For the text-containing cell, return its midpoint in (x, y) coordinate format. 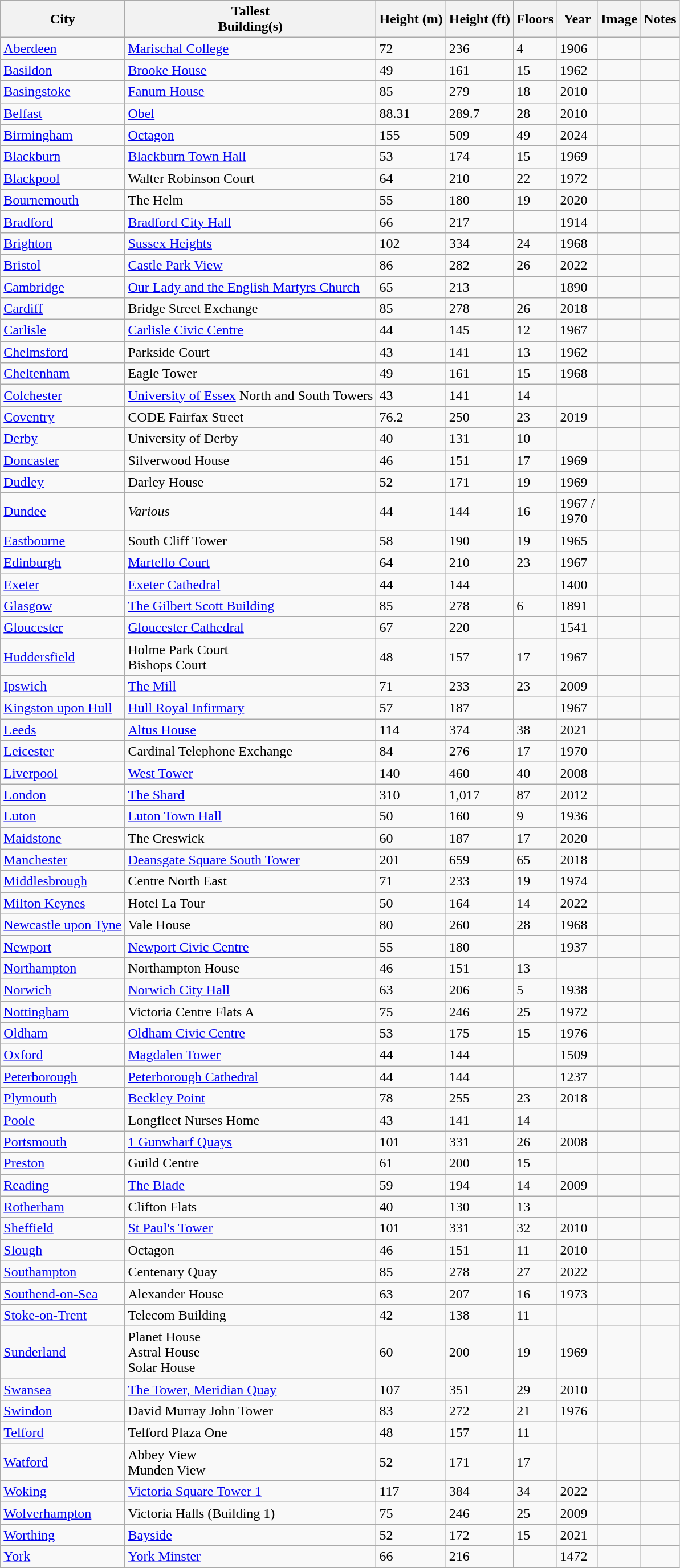
Sussex Heights (251, 243)
29 (535, 1390)
1891 (577, 606)
Carlisle Civic Centre (251, 330)
174 (479, 157)
190 (479, 541)
Centre North East (251, 881)
9 (535, 816)
Oldham (63, 1034)
Oldham Civic Centre (251, 1034)
Bradford City Hall (251, 222)
1906 (577, 48)
Newport Civic Centre (251, 946)
Sheffield (63, 1228)
145 (479, 330)
289.7 (479, 113)
Gloucester (63, 627)
Marischal College (251, 48)
London (63, 795)
Exeter (63, 584)
Centenary Quay (251, 1272)
282 (479, 265)
460 (479, 773)
Bournemouth (63, 200)
Deansgate Square South Tower (251, 860)
Eastbourne (63, 541)
24 (535, 243)
Basingstoke (63, 92)
Telecom Building (251, 1315)
1541 (577, 627)
172 (479, 1535)
Reading (63, 1185)
87 (535, 795)
1965 (577, 541)
Birmingham (63, 135)
1937 (577, 946)
Slough (63, 1250)
213 (479, 287)
Luton (63, 816)
310 (411, 795)
42 (411, 1315)
Year (577, 19)
Dudley (63, 482)
Our Lady and the English Martyrs Church (251, 287)
67 (411, 627)
175 (479, 1034)
659 (479, 860)
131 (479, 439)
University of Essex North and South Towers (251, 395)
114 (411, 730)
272 (479, 1411)
Exeter Cathedral (251, 584)
384 (479, 1492)
CODE Fairfax Street (251, 417)
27 (535, 1272)
351 (479, 1390)
Fanum House (251, 92)
1509 (577, 1055)
Holme Park CourtBishops Court (251, 656)
St Paul's Tower (251, 1228)
Chelmsford (63, 352)
155 (411, 135)
Height (ft) (479, 19)
Brooke House (251, 70)
279 (479, 92)
Edinburgh (63, 562)
Doncaster (63, 460)
Swansea (63, 1390)
Victoria Halls (Building 1) (251, 1513)
Hull Royal Infirmary (251, 708)
The Shard (251, 795)
88.31 (411, 113)
Clifton Flats (251, 1207)
1472 (577, 1557)
Northampton House (251, 968)
The Creswick (251, 838)
South Cliff Tower (251, 541)
Milton Keynes (63, 903)
2012 (577, 795)
34 (535, 1492)
Norwich City Hall (251, 990)
80 (411, 925)
Peterborough (63, 1077)
Newcastle upon Tyne (63, 925)
Victoria Square Tower 1 (251, 1492)
140 (411, 773)
1237 (577, 1077)
Vale House (251, 925)
Luton Town Hall (251, 816)
Hotel La Tour (251, 903)
1936 (577, 816)
Blackpool (63, 178)
1914 (577, 222)
Telford (63, 1433)
5 (535, 990)
Rotherham (63, 1207)
78 (411, 1099)
236 (479, 48)
Darley House (251, 482)
Martello Court (251, 562)
21 (535, 1411)
83 (411, 1411)
City (63, 19)
Southend-on-Sea (63, 1293)
1890 (577, 287)
276 (479, 752)
Cardinal Telephone Exchange (251, 752)
57 (411, 708)
The Tower, Meridian Quay (251, 1390)
Glasgow (63, 606)
Basildon (63, 70)
Beckley Point (251, 1099)
Obel (251, 113)
Cheltenham (63, 374)
72 (411, 48)
38 (535, 730)
The Gilbert Scott Building (251, 606)
86 (411, 265)
Leicester (63, 752)
Colchester (63, 395)
160 (479, 816)
1400 (577, 584)
107 (411, 1390)
Alexander House (251, 1293)
Bradford (63, 222)
Blackburn Town Hall (251, 157)
Portsmouth (63, 1142)
Poole (63, 1120)
Height (m) (411, 19)
Bristol (63, 265)
Oxford (63, 1055)
32 (535, 1228)
Parkside Court (251, 352)
Brighton (63, 243)
6 (535, 606)
Ipswich (63, 687)
Middlesbrough (63, 881)
164 (479, 903)
58 (411, 541)
Derby (63, 439)
Huddersfield (63, 656)
Silverwood House (251, 460)
216 (479, 1557)
Woking (63, 1492)
Planet HouseAstral HouseSolar House (251, 1352)
18 (535, 92)
Notes (660, 19)
76.2 (411, 417)
12 (535, 330)
Belfast (63, 113)
Cardiff (63, 309)
Southampton (63, 1272)
TallestBuilding(s) (251, 19)
Watford (63, 1462)
Liverpool (63, 773)
Wolverhampton (63, 1513)
York Minster (251, 1557)
138 (479, 1315)
509 (479, 135)
Various (251, 512)
4 (535, 48)
10 (535, 439)
1970 (577, 752)
194 (479, 1185)
1973 (577, 1293)
1,017 (479, 795)
David Murray John Tower (251, 1411)
Coventry (63, 417)
84 (411, 752)
The Blade (251, 1185)
61 (411, 1163)
255 (479, 1099)
The Helm (251, 200)
York (63, 1557)
22 (535, 178)
206 (479, 990)
250 (479, 417)
Victoria Centre Flats A (251, 1011)
Carlisle (63, 330)
West Tower (251, 773)
1938 (577, 990)
Bayside (251, 1535)
Norwich (63, 990)
Kingston upon Hull (63, 708)
Nottingham (63, 1011)
Abbey ViewMunden View (251, 1462)
374 (479, 730)
2019 (577, 417)
Maidstone (63, 838)
Magdalen Tower (251, 1055)
102 (411, 243)
Telford Plaza One (251, 1433)
Preston (63, 1163)
260 (479, 925)
Longfleet Nurses Home (251, 1120)
Worthing (63, 1535)
Aberdeen (63, 48)
117 (411, 1492)
207 (479, 1293)
Floors (535, 19)
Castle Park View (251, 265)
Image (619, 19)
Swindon (63, 1411)
1974 (577, 881)
2024 (577, 135)
1 Gunwharf Quays (251, 1142)
334 (479, 243)
1967 /1970 (577, 512)
The Mill (251, 687)
Bridge Street Exchange (251, 309)
220 (479, 627)
Dundee (63, 512)
217 (479, 222)
Guild Centre (251, 1163)
Blackburn (63, 157)
Plymouth (63, 1099)
Walter Robinson Court (251, 178)
Gloucester Cathedral (251, 627)
Northampton (63, 968)
Manchester (63, 860)
Leeds (63, 730)
Stoke-on-Trent (63, 1315)
130 (479, 1207)
Sunderland (63, 1352)
Eagle Tower (251, 374)
Newport (63, 946)
59 (411, 1185)
201 (411, 860)
Altus House (251, 730)
Cambridge (63, 287)
Peterborough Cathedral (251, 1077)
University of Derby (251, 439)
